Extract the [X, Y] coordinate from the center of the cell holding the provided text.  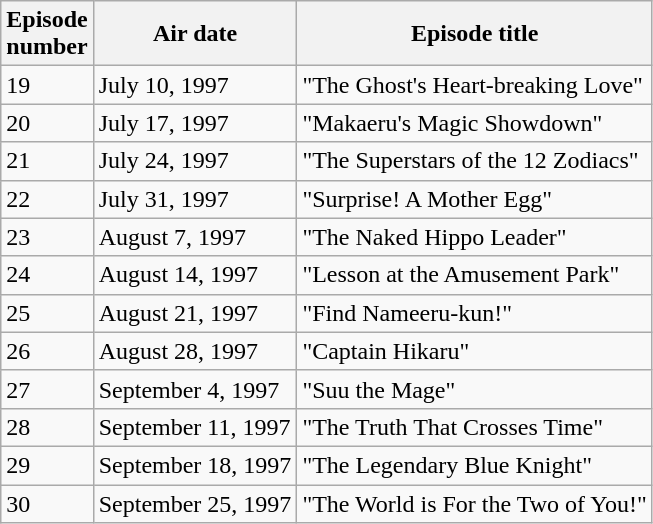
September 11, 1997 [195, 427]
19 [47, 85]
August 28, 1997 [195, 351]
"The Ghost's Heart-breaking Love" [475, 85]
Episode title [475, 34]
"The Legendary Blue Knight" [475, 465]
29 [47, 465]
"The World is For the Two of You!" [475, 503]
Air date [195, 34]
Episodenumber [47, 34]
July 10, 1997 [195, 85]
23 [47, 237]
July 24, 1997 [195, 161]
"Makaeru's Magic Showdown" [475, 123]
July 17, 1997 [195, 123]
21 [47, 161]
August 14, 1997 [195, 275]
September 4, 1997 [195, 389]
"The Truth That Crosses Time" [475, 427]
22 [47, 199]
28 [47, 427]
"Lesson at the Amusement Park" [475, 275]
July 31, 1997 [195, 199]
August 21, 1997 [195, 313]
"Suu the Mage" [475, 389]
September 25, 1997 [195, 503]
"The Superstars of the 12 Zodiacs" [475, 161]
"Captain Hikaru" [475, 351]
"The Naked Hippo Leader" [475, 237]
"Surprise! A Mother Egg" [475, 199]
20 [47, 123]
26 [47, 351]
30 [47, 503]
August 7, 1997 [195, 237]
25 [47, 313]
September 18, 1997 [195, 465]
"Find Nameeru-kun!" [475, 313]
24 [47, 275]
27 [47, 389]
